Pinpoint the cell where the given text exists, returning its [X, Y] midpoint coordinate. 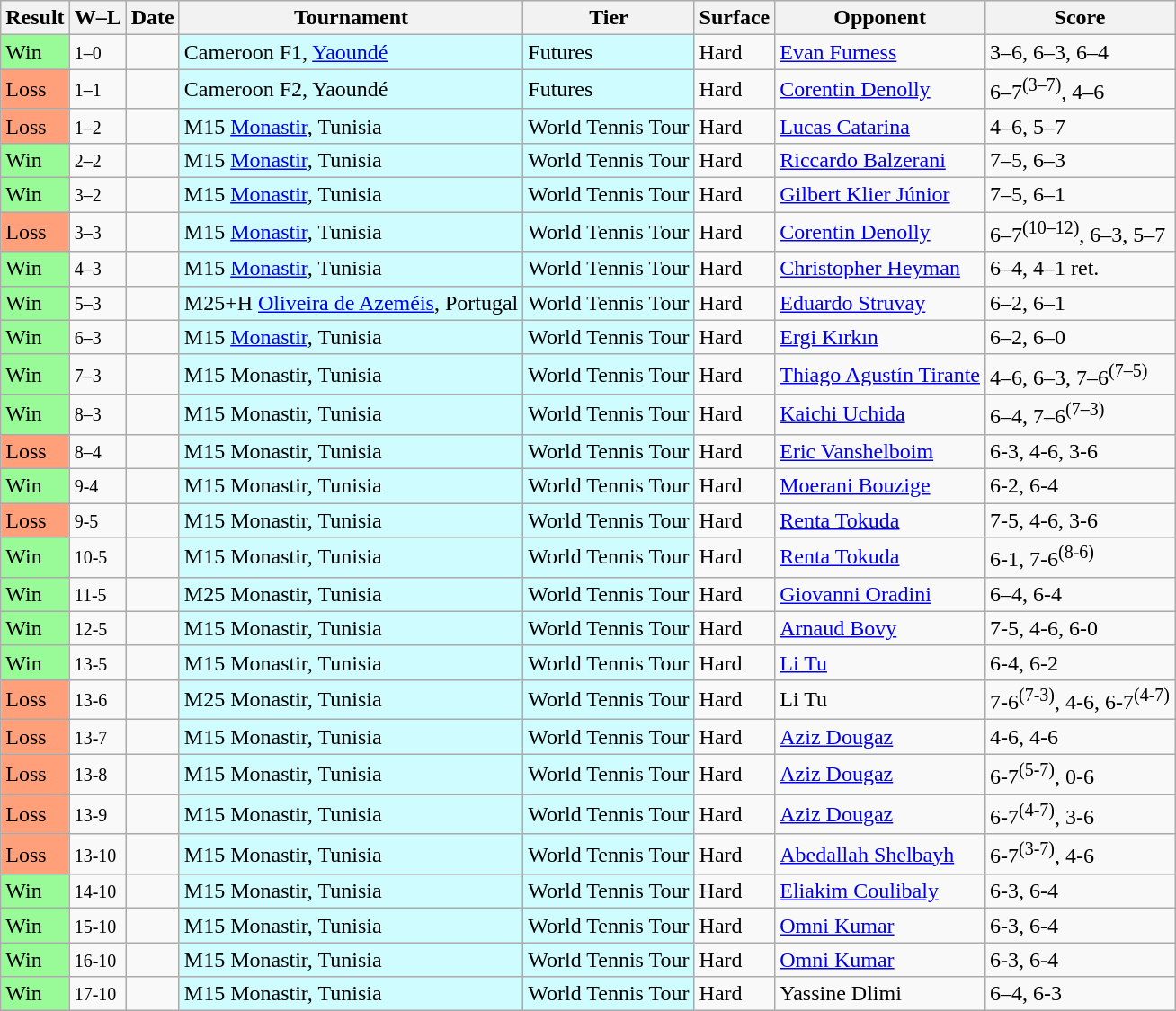
13-9 [97, 814]
7-6(7-3), 4-6, 6-7(4-7) [1079, 699]
6–4, 6-3 [1079, 994]
6-7(5-7), 0-6 [1079, 775]
M25+H Oliveira de Azeméis, Portugal [351, 303]
16-10 [97, 960]
3–3 [97, 232]
Opponent [880, 18]
11-5 [97, 594]
Date [153, 18]
3–2 [97, 195]
7-5, 4-6, 3-6 [1079, 520]
Giovanni Oradini [880, 594]
15-10 [97, 926]
Result [35, 18]
6-4, 6-2 [1079, 662]
Arnaud Bovy [880, 628]
Eric Vanshelboim [880, 451]
4–3 [97, 269]
Cameroon F2, Yaoundé [351, 90]
6–7(3–7), 4–6 [1079, 90]
Gilbert Klier Júnior [880, 195]
Thiago Agustín Tirante [880, 374]
13-6 [97, 699]
13-10 [97, 854]
Moerani Bouzige [880, 486]
1–1 [97, 90]
W–L [97, 18]
Tier [609, 18]
7–5, 6–1 [1079, 195]
14-10 [97, 891]
5–3 [97, 303]
6-3, 4-6, 3-6 [1079, 451]
2–2 [97, 160]
13-8 [97, 775]
9-4 [97, 486]
8–4 [97, 451]
6-7(3-7), 4-6 [1079, 854]
1–0 [97, 52]
4-6, 4-6 [1079, 737]
Ergi Kırkın [880, 337]
Yassine Dlimi [880, 994]
8–3 [97, 415]
Evan Furness [880, 52]
6–3 [97, 337]
4–6, 5–7 [1079, 126]
6-2, 6-4 [1079, 486]
1–2 [97, 126]
13-5 [97, 662]
Riccardo Balzerani [880, 160]
7–3 [97, 374]
7–5, 6–3 [1079, 160]
13-7 [97, 737]
Abedallah Shelbayh [880, 854]
3–6, 6–3, 6–4 [1079, 52]
Cameroon F1, Yaoundé [351, 52]
6–4, 7–6(7–3) [1079, 415]
Eduardo Struvay [880, 303]
6–4, 4–1 ret. [1079, 269]
6–7(10–12), 6–3, 5–7 [1079, 232]
17-10 [97, 994]
Eliakim Coulibaly [880, 891]
6–4, 6-4 [1079, 594]
Tournament [351, 18]
6-1, 7-6(8-6) [1079, 557]
Christopher Heyman [880, 269]
6–2, 6–0 [1079, 337]
Score [1079, 18]
6-7(4-7), 3-6 [1079, 814]
12-5 [97, 628]
9-5 [97, 520]
4–6, 6–3, 7–6(7–5) [1079, 374]
Surface [735, 18]
Lucas Catarina [880, 126]
Kaichi Uchida [880, 415]
6–2, 6–1 [1079, 303]
7-5, 4-6, 6-0 [1079, 628]
10-5 [97, 557]
